For the text-containing cell, return its midpoint in (X, Y) coordinate format. 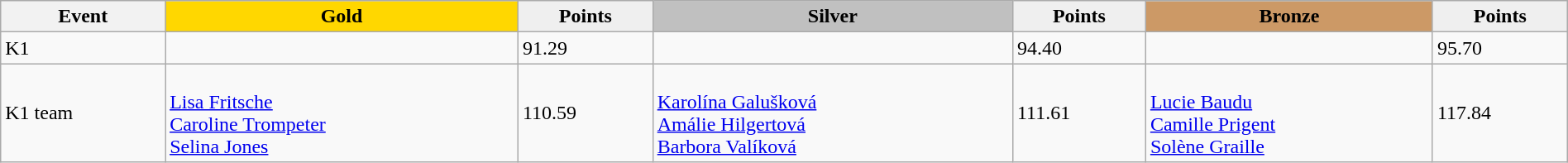
95.70 (1500, 48)
Event (83, 17)
111.61 (1078, 113)
K1 team (83, 113)
K1 (83, 48)
91.29 (586, 48)
110.59 (586, 113)
117.84 (1500, 113)
Lisa FritscheCaroline TrompeterSelina Jones (342, 113)
Karolína GaluškováAmálie HilgertováBarbora Valíková (832, 113)
Gold (342, 17)
94.40 (1078, 48)
Silver (832, 17)
Bronze (1288, 17)
Lucie BauduCamille PrigentSolène Graille (1288, 113)
